Provide the [x, y] coordinate of the cell's center where the given text is located.  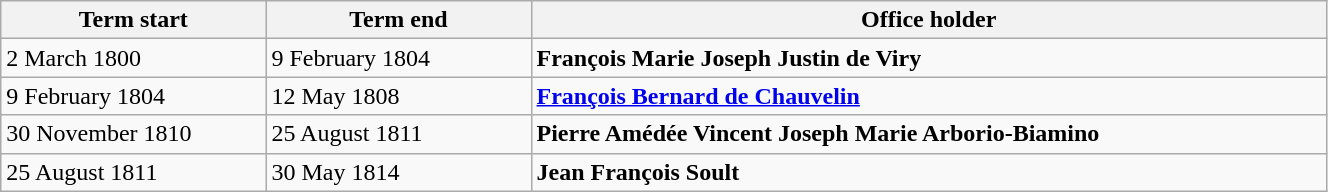
François Bernard de Chauvelin [928, 96]
Office holder [928, 20]
Term start [134, 20]
Term end [398, 20]
Pierre Amédée Vincent Joseph Marie Arborio-Biamino [928, 134]
François Marie Joseph Justin de Viry [928, 58]
30 November 1810 [134, 134]
12 May 1808 [398, 96]
30 May 1814 [398, 172]
Jean François Soult [928, 172]
2 March 1800 [134, 58]
